Extract the (X, Y) coordinate from the center of the cell holding the provided text.  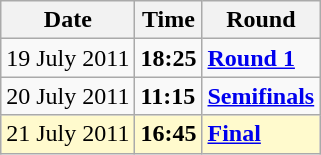
Round (261, 20)
Final (261, 134)
19 July 2011 (68, 58)
18:25 (168, 58)
Time (168, 20)
Round 1 (261, 58)
21 July 2011 (68, 134)
Semifinals (261, 96)
Date (68, 20)
16:45 (168, 134)
11:15 (168, 96)
20 July 2011 (68, 96)
